Extract the (x, y) coordinate from the center of the cell holding the provided text.  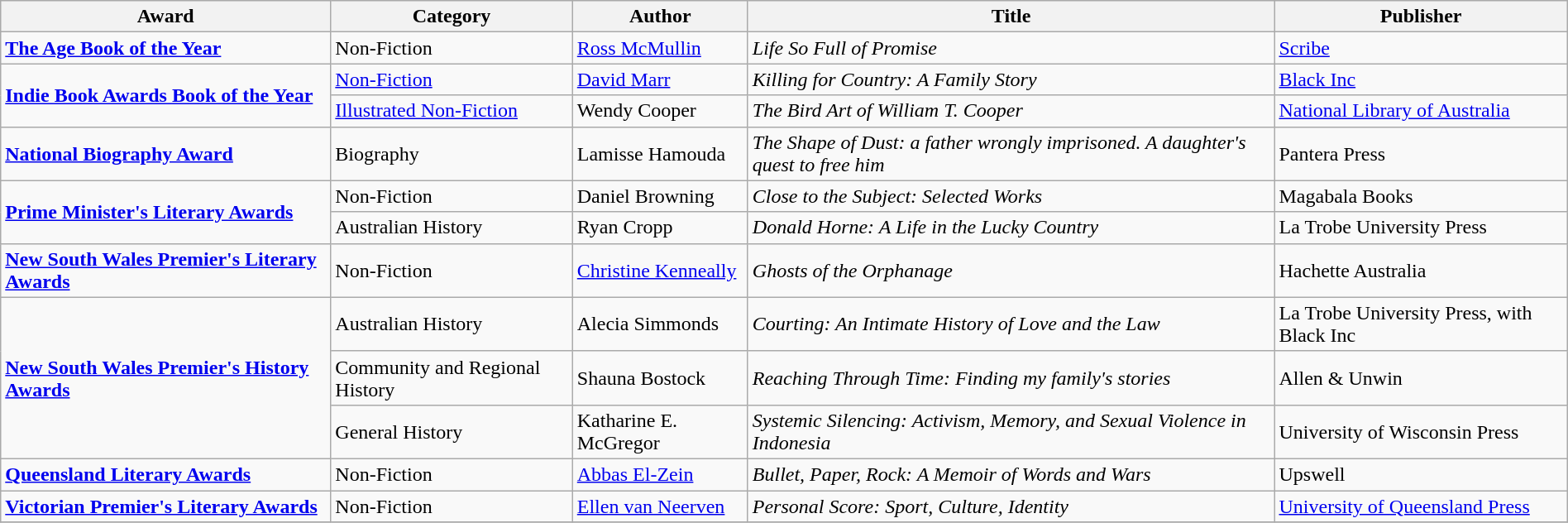
La Trobe University Press, with Black Inc (1421, 324)
Ryan Cropp (660, 228)
David Marr (660, 79)
Courting: An Intimate History of Love and the Law (1011, 324)
La Trobe University Press (1421, 228)
Award (165, 17)
Pantera Press (1421, 154)
National Library of Australia (1421, 111)
The Age Book of the Year (165, 48)
New South Wales Premier's Literary Awards (165, 270)
Category (452, 17)
Biography (452, 154)
Author (660, 17)
Victorian Premier's Literary Awards (165, 506)
Publisher (1421, 17)
Scribe (1421, 48)
Life So Full of Promise (1011, 48)
Daniel Browning (660, 196)
Illustrated Non-Fiction (452, 111)
Bullet, Paper, Rock: A Memoir of Words and Wars (1011, 474)
The Bird Art of William T. Cooper (1011, 111)
The Shape of Dust: a father wrongly imprisoned. A daughter's quest to free him (1011, 154)
Donald Horne: A Life in the Lucky Country (1011, 228)
Ellen van Neerven (660, 506)
Black Inc (1421, 79)
Ross McMullin (660, 48)
Systemic Silencing: Activism, Memory, and Sexual Violence in Indonesia (1011, 432)
Abbas El-Zein (660, 474)
Reaching Through Time: Finding my family's stories (1011, 377)
Allen & Unwin (1421, 377)
Queensland Literary Awards (165, 474)
Alecia Simmonds (660, 324)
Magabala Books (1421, 196)
Katharine E. McGregor (660, 432)
Prime Minister's Literary Awards (165, 212)
General History (452, 432)
University of Queensland Press (1421, 506)
Close to the Subject: Selected Works (1011, 196)
New South Wales Premier's History Awards (165, 377)
Upswell (1421, 474)
Community and Regional History (452, 377)
Lamisse Hamouda (660, 154)
Killing for Country: A Family Story (1011, 79)
University of Wisconsin Press (1421, 432)
Title (1011, 17)
Shauna Bostock (660, 377)
Christine Kenneally (660, 270)
Wendy Cooper (660, 111)
Ghosts of the Orphanage (1011, 270)
Hachette Australia (1421, 270)
Indie Book Awards Book of the Year (165, 95)
Personal Score: Sport, Culture, Identity (1011, 506)
National Biography Award (165, 154)
